Return the (X, Y) coordinate for the center point of the cell that contains the specified text.  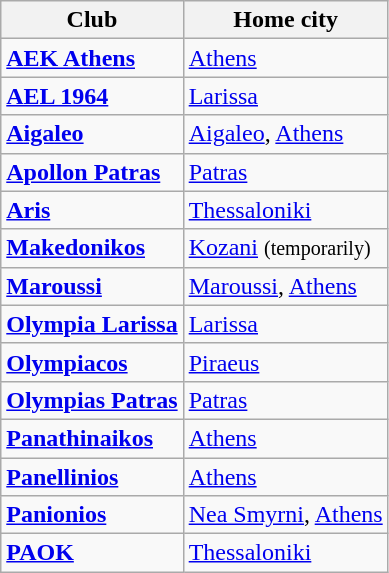
Makedonikos (92, 248)
Apollon Patras (92, 172)
Home city (286, 20)
Olympiacos (92, 362)
Panellinios (92, 477)
Kozani (temporarily) (286, 248)
AEL 1964 (92, 96)
Maroussi (92, 286)
Aigaleo (92, 134)
Panionios (92, 515)
Olympias Patras (92, 400)
Aris (92, 210)
Olympia Larissa (92, 324)
Panathinaikos (92, 438)
PAOK (92, 553)
Aigaleo, Athens (286, 134)
Piraeus (286, 362)
Maroussi, Athens (286, 286)
Club (92, 20)
Nea Smyrni, Athens (286, 515)
AEK Athens (92, 58)
